Determine the [X, Y] coordinate at the center of the cell enclosing the given text.  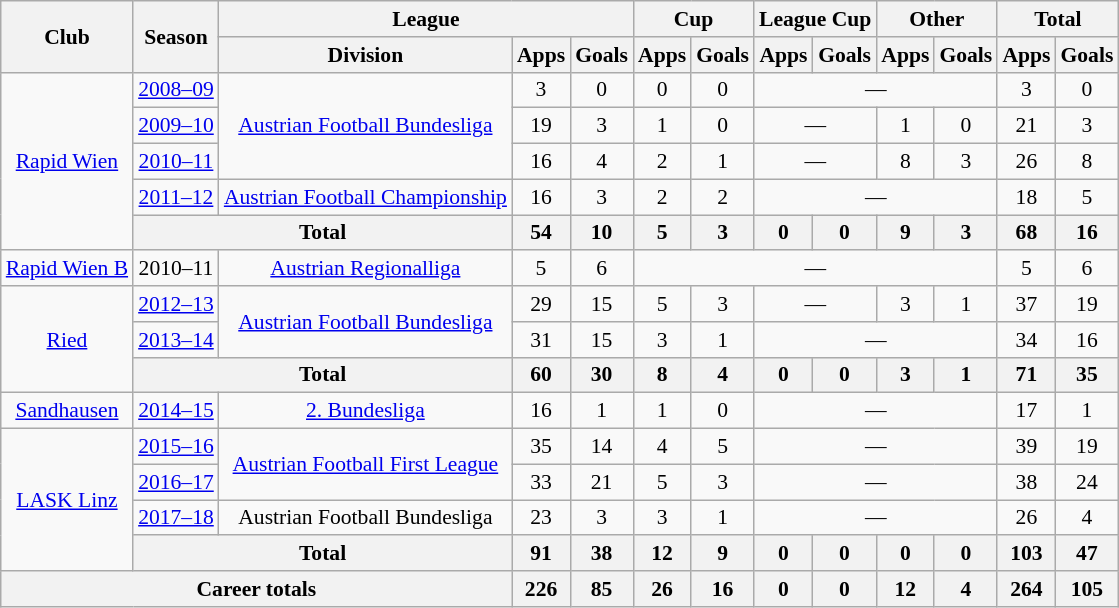
2014–15 [176, 411]
2009–10 [176, 126]
14 [602, 447]
2013–14 [176, 340]
Career totals [256, 589]
2012–13 [176, 304]
Austrian Football Championship [366, 197]
Ried [67, 340]
2. Bundesliga [366, 411]
Austrian Regionalliga [366, 269]
226 [541, 589]
2015–16 [176, 447]
103 [1026, 554]
34 [1026, 340]
Austrian Football First League [366, 464]
2017–18 [176, 518]
33 [541, 482]
71 [1026, 375]
Other [936, 19]
Club [67, 36]
85 [602, 589]
31 [541, 340]
Season [176, 36]
23 [541, 518]
60 [541, 375]
264 [1026, 589]
105 [1086, 589]
54 [541, 233]
10 [602, 233]
Cup [694, 19]
68 [1026, 233]
LASK Linz [67, 500]
Rapid Wien B [67, 269]
37 [1026, 304]
2008–09 [176, 90]
39 [1026, 447]
2016–17 [176, 482]
17 [1026, 411]
League Cup [815, 19]
91 [541, 554]
30 [602, 375]
47 [1086, 554]
Sandhausen [67, 411]
League [426, 19]
18 [1026, 197]
24 [1086, 482]
2011–12 [176, 197]
Rapid Wien [67, 161]
29 [541, 304]
Division [366, 55]
